Pinpoint the cell where the given text exists, returning its (x, y) midpoint coordinate. 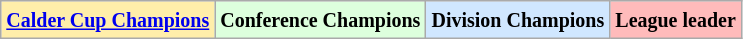
League leader (676, 20)
Division Champions (518, 20)
Calder Cup Champions (108, 20)
Conference Champions (320, 20)
